Locate the cell with the specified text and output its (x, y) center coordinate. 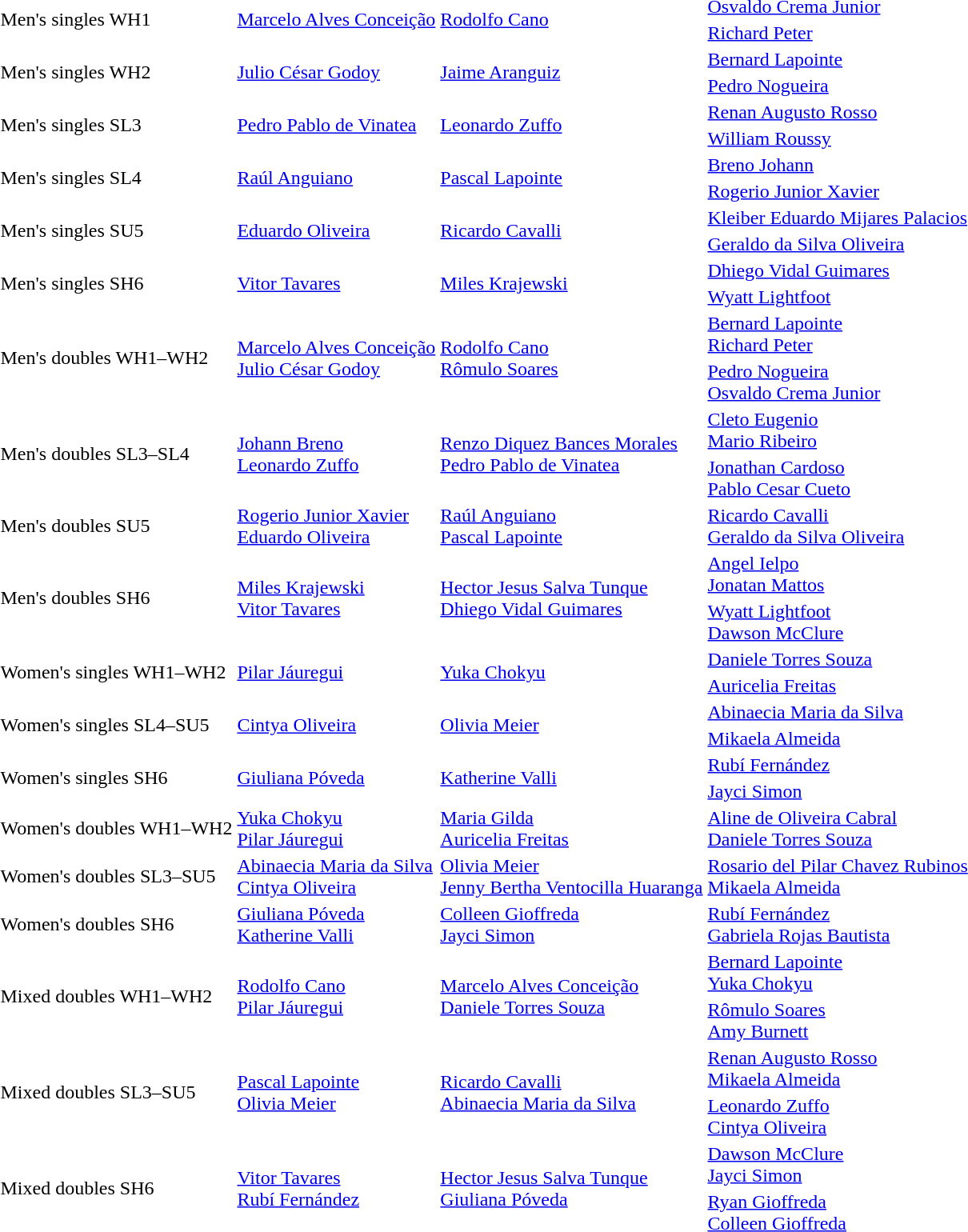
Katherine Valli (571, 778)
Pilar Jáuregui (336, 672)
Raúl Anguiano (336, 178)
Pascal Lapointe Olivia Meier (336, 1093)
Colleen Gioffreda Jayci Simon (571, 925)
Giuliana Póveda (336, 778)
Miles Krajewski (571, 283)
Pascal Lapointe (571, 178)
Raúl Anguiano Pascal Lapointe (571, 526)
Leonardo Zuffo (571, 125)
Abinaecia Maria da Silva Cintya Oliveira (336, 877)
Renzo Diquez Bances Morales Pedro Pablo de Vinatea (571, 454)
Vitor Tavares (336, 283)
Miles Krajewski Vitor Tavares (336, 598)
Marcelo Alves Conceição Julio César Godoy (336, 358)
Olivia Meier (571, 725)
Yuka Chokyu (571, 672)
Jaime Aranguiz (571, 72)
Giuliana Póveda Katherine Valli (336, 925)
Hector Jesus Salva Tunque Dhiego Vidal Guimares (571, 598)
Marcelo Alves Conceição Daniele Torres Souza (571, 997)
Rogerio Junior Xavier Eduardo Oliveira (336, 526)
Rodolfo Cano Rômulo Soares (571, 358)
Eduardo Oliveira (336, 230)
Rodolfo Cano Pilar Jáuregui (336, 997)
Johann Breno Leonardo Zuffo (336, 454)
Maria Gilda Auricelia Freitas (571, 829)
Yuka Chokyu Pilar Jáuregui (336, 829)
Ricardo Cavalli (571, 230)
Julio César Godoy (336, 72)
Cintya Oliveira (336, 725)
Pedro Pablo de Vinatea (336, 125)
Olivia Meier Jenny Bertha Ventocilla Huaranga (571, 877)
Ricardo Cavalli Abinaecia Maria da Silva (571, 1093)
